Locate the cell with the specified text and output its [x, y] center coordinate. 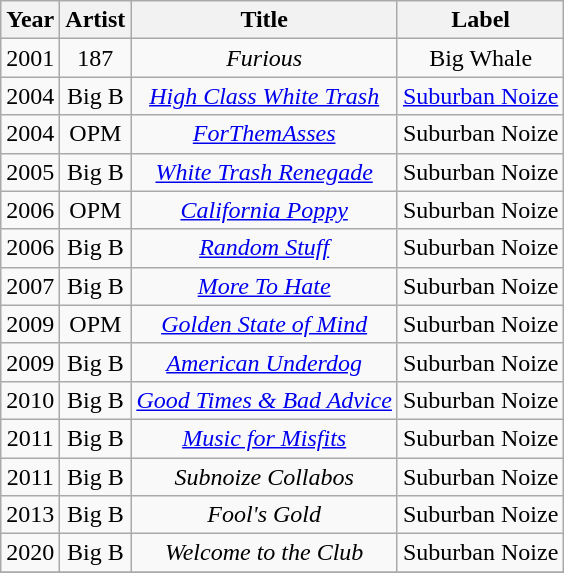
2001 [30, 58]
More To Hate [264, 286]
Golden State of Mind [264, 324]
Title [264, 20]
Good Times & Bad Advice [264, 400]
Big Whale [480, 58]
Year [30, 20]
Music for Misfits [264, 438]
Furious [264, 58]
ForThemAsses [264, 134]
Fool's Gold [264, 515]
2010 [30, 400]
2005 [30, 172]
187 [96, 58]
2020 [30, 553]
High Class White Trash [264, 96]
American Underdog [264, 362]
Artist [96, 20]
Welcome to the Club [264, 553]
California Poppy [264, 210]
White Trash Renegade [264, 172]
Label [480, 20]
2007 [30, 286]
Random Stuff [264, 248]
2013 [30, 515]
Subnoize Collabos [264, 477]
